Extract the [X, Y] coordinate from the center of the cell holding the provided text.  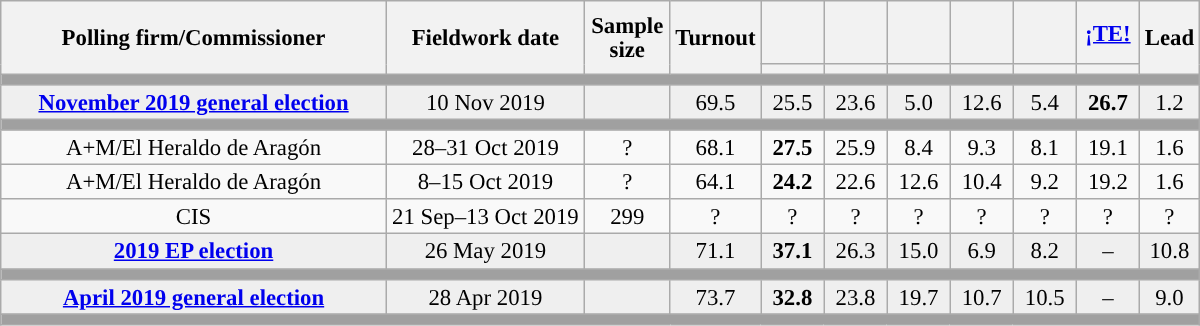
73.7 [716, 296]
299 [627, 218]
Fieldwork date [485, 38]
37.1 [792, 252]
6.9 [982, 252]
5.0 [918, 102]
26.7 [1108, 102]
28–31 Oct 2019 [485, 148]
April 2019 general election [194, 296]
November 2019 general election [194, 102]
68.1 [716, 148]
CIS [194, 218]
15.0 [918, 252]
¡TE! [1108, 32]
2019 EP election [194, 252]
23.8 [856, 296]
Polling firm/Commissioner [194, 38]
26 May 2019 [485, 252]
19.2 [1108, 182]
26.3 [856, 252]
64.1 [716, 182]
Lead [1169, 38]
69.5 [716, 102]
71.1 [716, 252]
9.0 [1169, 296]
5.4 [1044, 102]
10.8 [1169, 252]
Sample size [627, 38]
19.1 [1108, 148]
24.2 [792, 182]
25.9 [856, 148]
10.5 [1044, 296]
19.7 [918, 296]
8.4 [918, 148]
8.1 [1044, 148]
Turnout [716, 38]
9.2 [1044, 182]
32.8 [792, 296]
8–15 Oct 2019 [485, 182]
8.2 [1044, 252]
10.4 [982, 182]
22.6 [856, 182]
25.5 [792, 102]
1.2 [1169, 102]
28 Apr 2019 [485, 296]
9.3 [982, 148]
27.5 [792, 148]
23.6 [856, 102]
10 Nov 2019 [485, 102]
10.7 [982, 296]
21 Sep–13 Oct 2019 [485, 218]
